Locate the cell with the specified text and output its [X, Y] center coordinate. 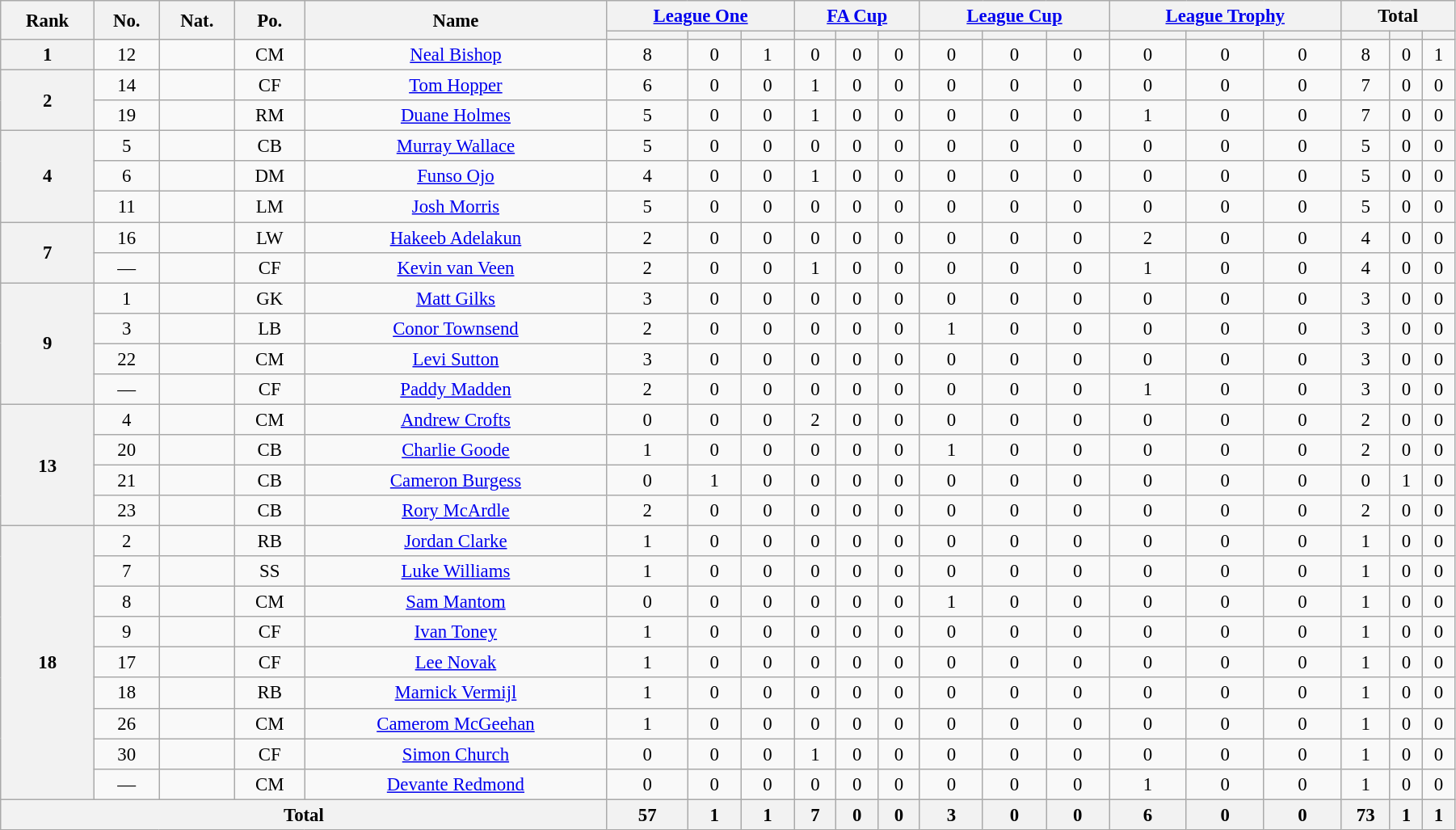
No. [127, 20]
Name [456, 20]
Jordan Clarke [456, 541]
12 [127, 55]
22 [127, 359]
14 [127, 86]
Conor Townsend [456, 328]
23 [127, 511]
Simon Church [456, 754]
11 [127, 207]
Rory McArdle [456, 511]
Tom Hopper [456, 86]
Luke Williams [456, 571]
LB [270, 328]
Sam Mantom [456, 602]
League Trophy [1225, 16]
Matt Gilks [456, 298]
Po. [270, 20]
Rank [48, 20]
Duane Holmes [456, 116]
Funso Ojo [456, 177]
19 [127, 116]
Lee Novak [456, 663]
Camerom McGeehan [456, 723]
57 [647, 815]
GK [270, 298]
30 [127, 754]
Marnick Vermijl [456, 693]
13 [48, 465]
SS [270, 571]
Andrew Crofts [456, 419]
21 [127, 480]
Paddy Madden [456, 390]
DM [270, 177]
Kevin van Veen [456, 268]
League One [701, 16]
Devante Redmond [456, 784]
Levi Sutton [456, 359]
Murray Wallace [456, 146]
Josh Morris [456, 207]
LW [270, 238]
League Cup [1014, 16]
17 [127, 663]
Hakeeb Adelakun [456, 238]
Nat. [197, 20]
RM [270, 116]
LM [270, 207]
Ivan Toney [456, 632]
FA Cup [856, 16]
20 [127, 450]
16 [127, 238]
Charlie Goode [456, 450]
Neal Bishop [456, 55]
26 [127, 723]
Cameron Burgess [456, 480]
73 [1366, 815]
